Output the (x, y) coordinate of the center of the cell containing the given text.  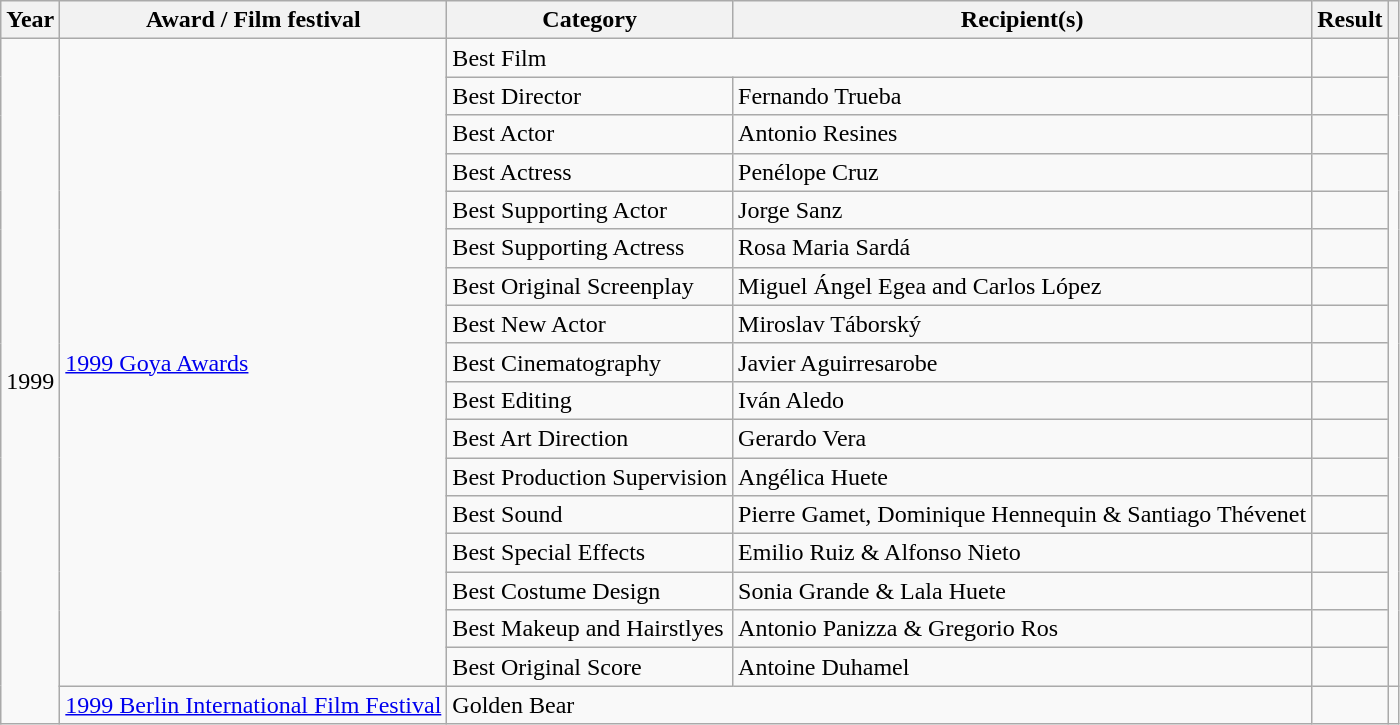
Golden Bear (880, 705)
Best Original Score (590, 667)
Emilio Ruiz & Alfonso Nieto (1022, 553)
Category (590, 20)
Best Original Screenplay (590, 286)
Sonia Grande & Lala Huete (1022, 591)
Miroslav Táborský (1022, 324)
Antonio Panizza & Gregorio Ros (1022, 629)
Best Director (590, 96)
1999 Berlin International Film Festival (254, 705)
Best Film (880, 58)
Best Editing (590, 400)
Angélica Huete (1022, 477)
Fernando Trueba (1022, 96)
Iván Aledo (1022, 400)
Year (30, 20)
Best Special Effects (590, 553)
Gerardo Vera (1022, 438)
Best Actress (590, 172)
Miguel Ángel Egea and Carlos López (1022, 286)
Result (1350, 20)
Best Supporting Actor (590, 210)
Penélope Cruz (1022, 172)
1999 Goya Awards (254, 362)
Pierre Gamet, Dominique Hennequin & Santiago Thévenet (1022, 515)
Javier Aguirresarobe (1022, 362)
Antoine Duhamel (1022, 667)
Best Makeup and Hairstlyes (590, 629)
Best New Actor (590, 324)
Jorge Sanz (1022, 210)
Rosa Maria Sardá (1022, 248)
Best Costume Design (590, 591)
Award / Film festival (254, 20)
Best Production Supervision (590, 477)
Best Cinematography (590, 362)
Best Actor (590, 134)
Best Sound (590, 515)
1999 (30, 382)
Best Supporting Actress (590, 248)
Best Art Direction (590, 438)
Recipient(s) (1022, 20)
Antonio Resines (1022, 134)
